Find where the given text appears and provide that cell's center as (X, Y) coordinate. 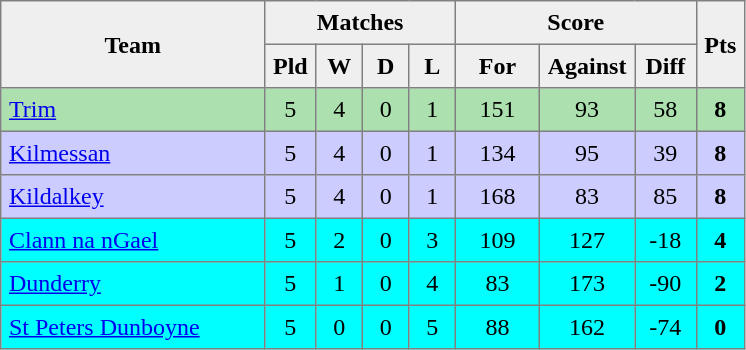
109 (497, 240)
St Peters Dunboyne (133, 327)
Kildalkey (133, 197)
W (339, 66)
-74 (666, 327)
134 (497, 153)
39 (666, 153)
58 (666, 110)
-18 (666, 240)
Diff (666, 66)
Pts (720, 44)
168 (497, 197)
127 (586, 240)
151 (497, 110)
85 (666, 197)
88 (497, 327)
173 (586, 284)
-90 (666, 284)
Matches (360, 23)
Dunderry (133, 284)
Score (576, 23)
Kilmessan (133, 153)
Pld (290, 66)
162 (586, 327)
Clann na nGael (133, 240)
Trim (133, 110)
95 (586, 153)
D (385, 66)
For (497, 66)
93 (586, 110)
Team (133, 44)
Against (586, 66)
3 (432, 240)
L (432, 66)
